Return the (X, Y) coordinate for the center point of the cell that contains the specified text.  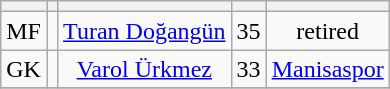
Varol Ürkmez (145, 69)
MF (24, 31)
Manisaspor (328, 69)
GK (24, 69)
Turan Doğangün (145, 31)
retired (328, 31)
35 (248, 31)
33 (248, 69)
